Identify which cell holds the provided text, then report its (x, y) central coordinate. 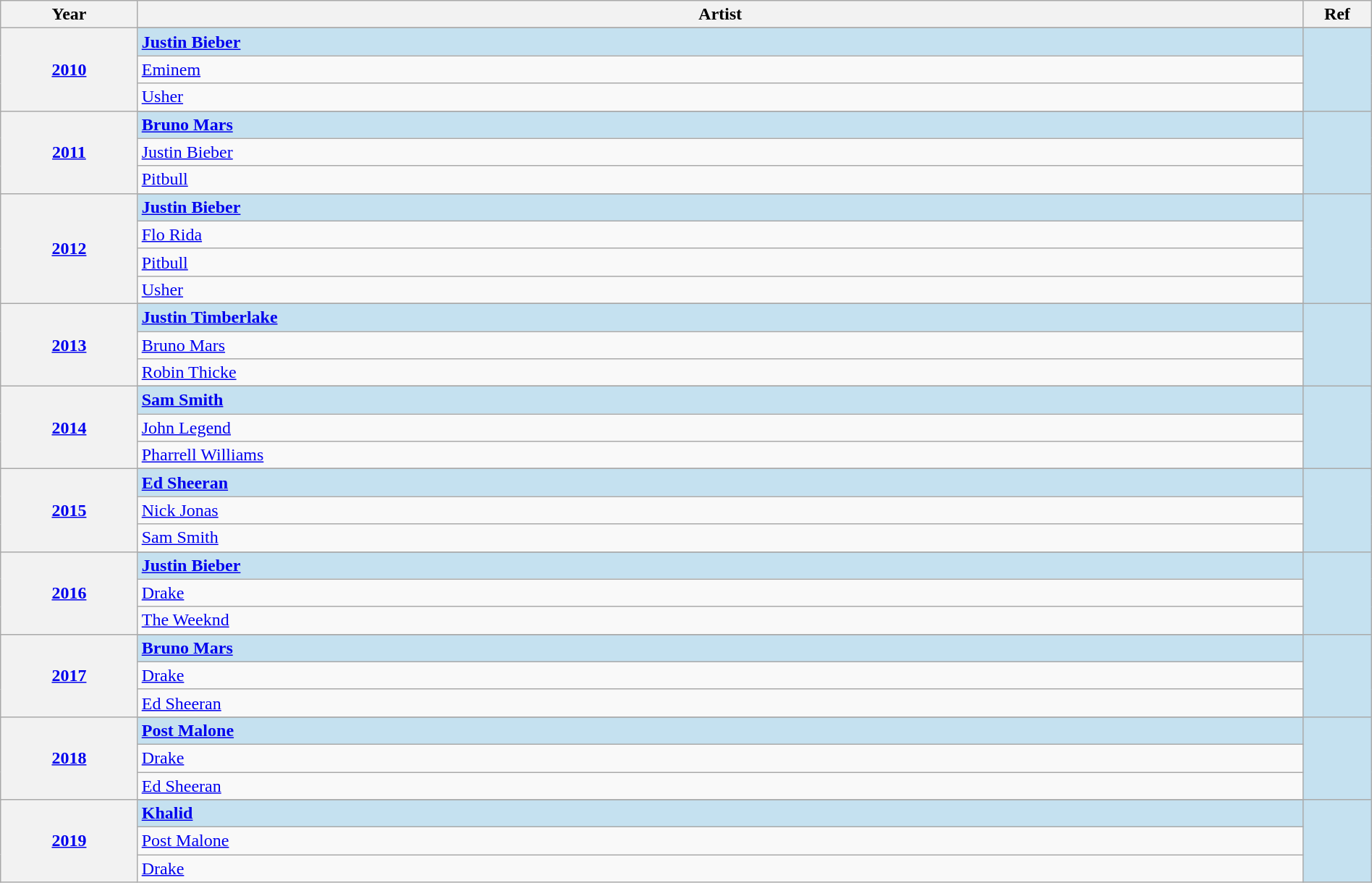
Eminem (720, 69)
Artist (720, 14)
2016 (69, 593)
2017 (69, 675)
2013 (69, 345)
2012 (69, 248)
Robin Thicke (720, 373)
John Legend (720, 428)
Year (69, 14)
2018 (69, 758)
2010 (69, 69)
2011 (69, 152)
Pharrell Williams (720, 455)
Khalid (720, 814)
Ref (1337, 14)
Justin Timberlake (720, 317)
Nick Jonas (720, 510)
Flo Rida (720, 235)
2014 (69, 428)
2015 (69, 510)
The Weeknd (720, 620)
2019 (69, 841)
